Output the [X, Y] coordinate of the center of the cell containing the given text.  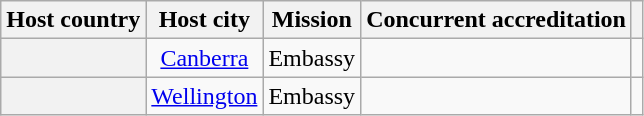
Canberra [204, 58]
Host city [204, 20]
Concurrent accreditation [496, 20]
Wellington [204, 96]
Mission [312, 20]
Host country [74, 20]
